Return the [X, Y] coordinate for the center point of the cell that contains the specified text.  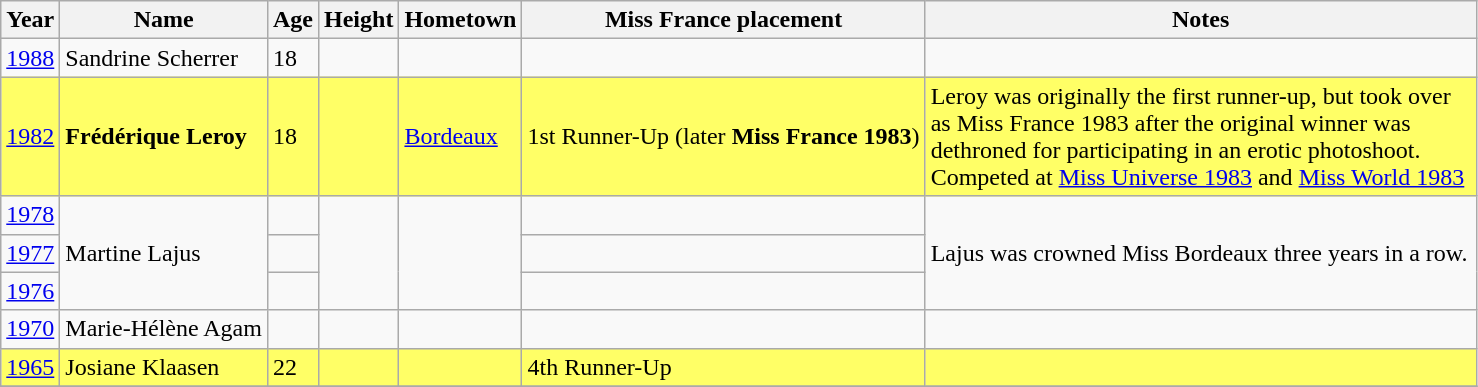
1977 [30, 253]
Hometown [460, 20]
Name [164, 20]
Frédérique Leroy [164, 136]
1970 [30, 329]
Height [359, 20]
Year [30, 20]
1988 [30, 58]
4th Runner-Up [724, 367]
1978 [30, 215]
Josiane Klaasen [164, 367]
Lajus was crowned Miss Bordeaux three years in a row. [1200, 253]
Age [292, 20]
Sandrine Scherrer [164, 58]
Martine Lajus [164, 253]
1982 [30, 136]
1st Runner-Up (later Miss France 1983) [724, 136]
1965 [30, 367]
1976 [30, 291]
22 [292, 367]
Bordeaux [460, 136]
Miss France placement [724, 20]
Notes [1200, 20]
Marie-Hélène Agam [164, 329]
